Return [X, Y] of the center of cell containing provided text 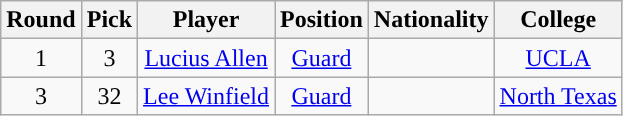
College [558, 20]
Nationality [431, 20]
North Texas [558, 96]
Pick [109, 20]
Player [206, 20]
Position [322, 20]
Round [41, 20]
1 [41, 58]
Lucius Allen [206, 58]
32 [109, 96]
UCLA [558, 58]
Lee Winfield [206, 96]
